Capture the cell that displays the provided text and extract its (X, Y) central coordinate. 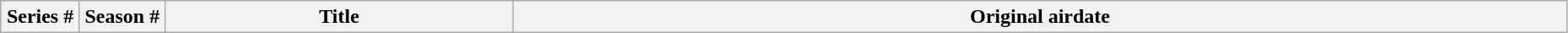
Original airdate (1041, 17)
Season # (121, 17)
Series # (40, 17)
Title (339, 17)
